Return [X, Y] of the center of cell containing provided text 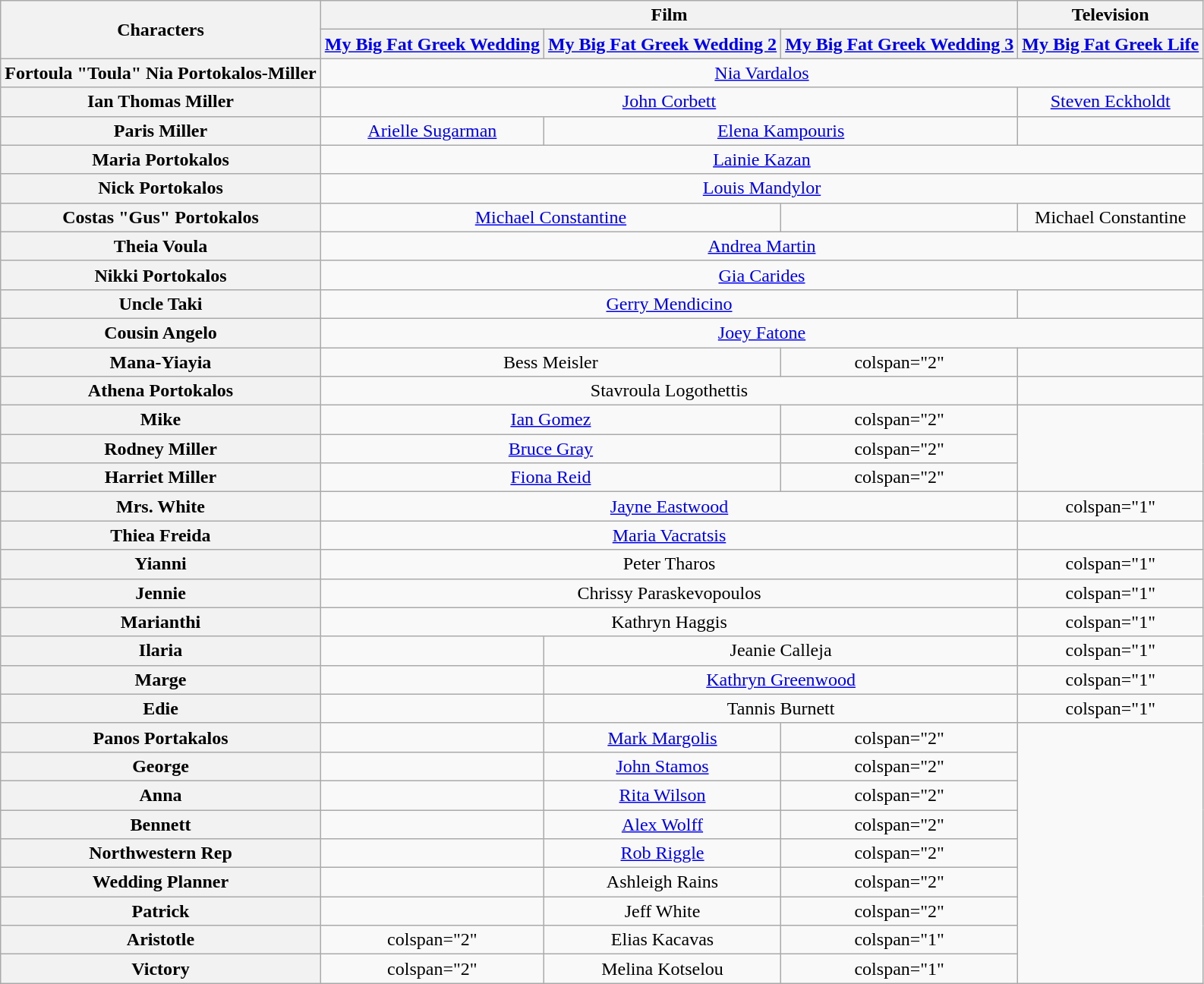
Victory [161, 969]
Marge [161, 680]
Jeff White [662, 911]
Nia Vardalos [761, 73]
Television [1111, 15]
Lainie Kazan [761, 159]
Steven Eckholdt [1111, 102]
Bess Meisler [550, 362]
Melina Kotselou [662, 969]
Maria Vacratsis [670, 535]
Tannis Burnett [780, 708]
My Big Fat Greek Wedding 3 [900, 44]
Mana-Yiayia [161, 362]
Joey Fatone [761, 333]
Bennett [161, 824]
Fortoula "Toula" Nia Portokalos-Miller [161, 73]
Aristotle [161, 940]
Patrick [161, 911]
Wedding Planner [161, 882]
Theia Voula [161, 246]
John Corbett [670, 102]
Rodney Miller [161, 449]
My Big Fat Greek Life [1111, 44]
Anna [161, 795]
My Big Fat Greek Wedding [432, 44]
Ian Gomez [550, 420]
Chrissy Paraskevopoulos [670, 593]
Bruce Gray [550, 449]
Costas "Gus" Portokalos [161, 217]
Gia Carides [761, 275]
Nikki Portokalos [161, 275]
Mike [161, 420]
Mark Margolis [662, 737]
Paris Miller [161, 131]
Arielle Sugarman [432, 131]
Panos Portakalos [161, 737]
Mrs. White [161, 506]
Film [670, 15]
Elena Kampouris [780, 131]
Rob Riggle [662, 853]
Characters [161, 30]
Maria Portokalos [161, 159]
Northwestern Rep [161, 853]
Cousin Angelo [161, 333]
Kathryn Haggis [670, 622]
Harriet Miller [161, 478]
Ilaria [161, 651]
Gerry Mendicino [670, 304]
Elias Kacavas [662, 940]
Peter Tharos [670, 564]
Andrea Martin [761, 246]
Edie [161, 708]
Thiea Freida [161, 535]
Ian Thomas Miller [161, 102]
John Stamos [662, 766]
Jeanie Calleja [780, 651]
Yianni [161, 564]
Jayne Eastwood [670, 506]
Kathryn Greenwood [780, 680]
Louis Mandylor [761, 188]
Marianthi [161, 622]
Ashleigh Rains [662, 882]
Nick Portokalos [161, 188]
Alex Wolff [662, 824]
Jennie [161, 593]
Uncle Taki [161, 304]
Rita Wilson [662, 795]
Stavroula Logothettis [670, 391]
Athena Portokalos [161, 391]
George [161, 766]
Fiona Reid [550, 478]
My Big Fat Greek Wedding 2 [662, 44]
